Output the [x, y] coordinate of the center of the cell containing the given text.  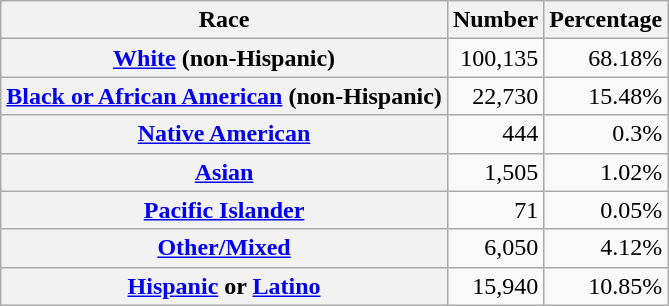
22,730 [495, 96]
6,050 [495, 248]
15.48% [606, 96]
Pacific Islander [224, 210]
15,940 [495, 286]
4.12% [606, 248]
71 [495, 210]
Black or African American (non-Hispanic) [224, 96]
444 [495, 134]
100,135 [495, 58]
10.85% [606, 286]
Hispanic or Latino [224, 286]
White (non-Hispanic) [224, 58]
68.18% [606, 58]
Asian [224, 172]
Race [224, 20]
0.3% [606, 134]
Number [495, 20]
0.05% [606, 210]
1,505 [495, 172]
Percentage [606, 20]
Native American [224, 134]
1.02% [606, 172]
Other/Mixed [224, 248]
